Identify which cell holds the provided text, then report its (x, y) central coordinate. 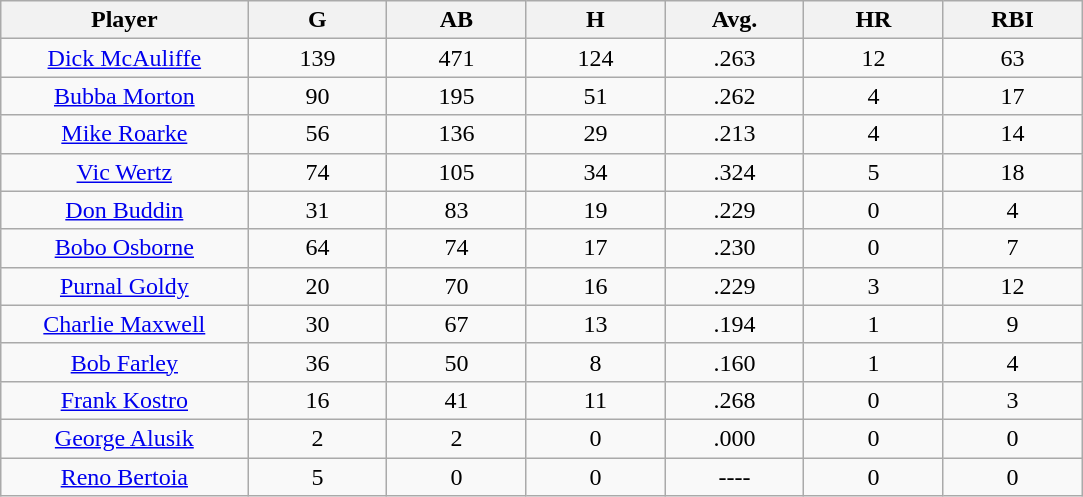
George Alusik (124, 438)
124 (596, 58)
Dick McAuliffe (124, 58)
.324 (734, 172)
7 (1012, 248)
Frank Kostro (124, 400)
105 (456, 172)
Bubba Morton (124, 96)
63 (1012, 58)
90 (318, 96)
139 (318, 58)
Vic Wertz (124, 172)
Charlie Maxwell (124, 324)
51 (596, 96)
14 (1012, 134)
Don Buddin (124, 210)
RBI (1012, 20)
8 (596, 362)
36 (318, 362)
Purnal Goldy (124, 286)
HR (874, 20)
50 (456, 362)
67 (456, 324)
19 (596, 210)
20 (318, 286)
18 (1012, 172)
.268 (734, 400)
Mike Roarke (124, 134)
G (318, 20)
64 (318, 248)
41 (456, 400)
.230 (734, 248)
Avg. (734, 20)
34 (596, 172)
.000 (734, 438)
Reno Bertoia (124, 477)
Bobo Osborne (124, 248)
.160 (734, 362)
30 (318, 324)
56 (318, 134)
---- (734, 477)
471 (456, 58)
.194 (734, 324)
Bob Farley (124, 362)
11 (596, 400)
.213 (734, 134)
195 (456, 96)
31 (318, 210)
83 (456, 210)
70 (456, 286)
H (596, 20)
9 (1012, 324)
.262 (734, 96)
.263 (734, 58)
AB (456, 20)
Player (124, 20)
29 (596, 134)
136 (456, 134)
13 (596, 324)
